Determine the [X, Y] coordinate at the center of the cell enclosing the given text.  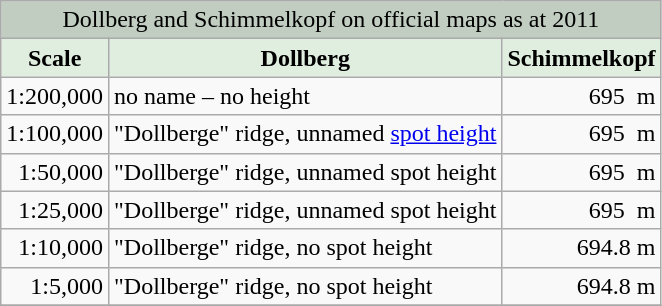
Dollberg [304, 58]
Scale [55, 58]
no name – no height [304, 96]
1:5,000 [55, 286]
1:50,000 [55, 172]
Schimmelkopf [582, 58]
1:25,000 [55, 210]
Dollberg and Schimmelkopf on official maps as at 2011 [331, 20]
1:10,000 [55, 248]
1:200,000 [55, 96]
1:100,000 [55, 134]
